For the text-containing cell, return its midpoint in [x, y] coordinate format. 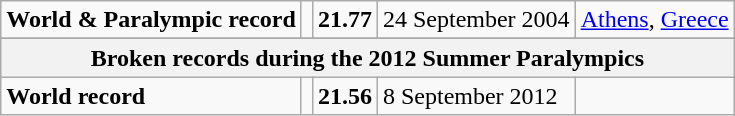
24 September 2004 [476, 20]
Broken records during the 2012 Summer Paralympics [368, 58]
Athens, Greece [654, 20]
21.77 [344, 20]
World & Paralympic record [152, 20]
8 September 2012 [476, 96]
21.56 [344, 96]
World record [152, 96]
